Detect which cell encompasses the target text, then output its [x, y] center coordinate. 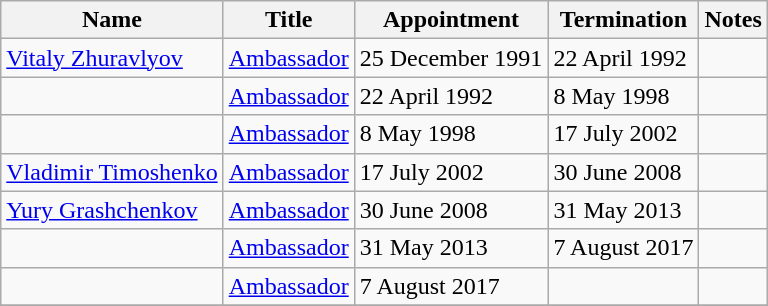
Vitaly Zhuravlyov [112, 58]
25 December 1991 [451, 58]
Vladimir Timoshenko [112, 172]
Appointment [451, 20]
Yury Grashchenkov [112, 210]
Notes [733, 20]
Title [288, 20]
Name [112, 20]
Termination [624, 20]
